For the text-containing cell, return its midpoint in [x, y] coordinate format. 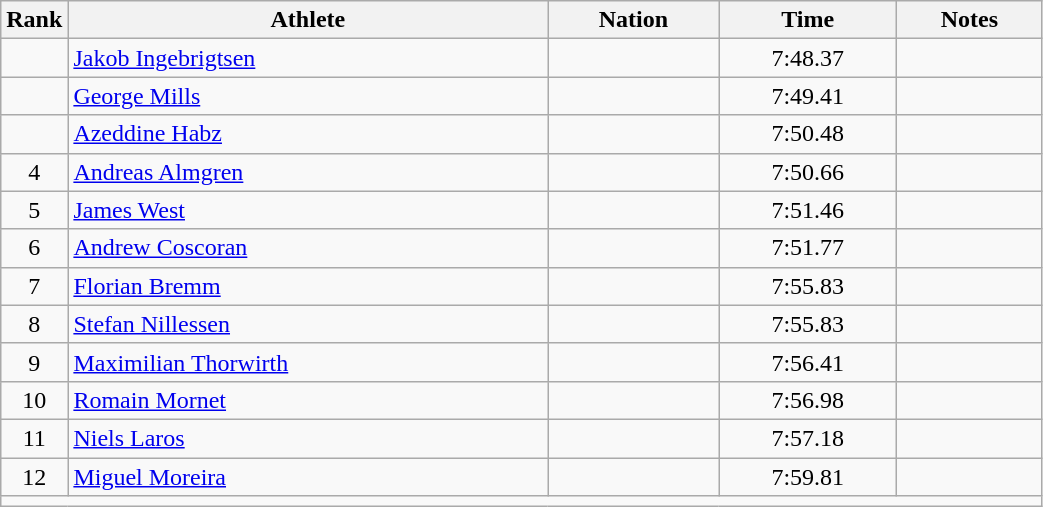
6 [34, 248]
Rank [34, 20]
Maximilian Thorwirth [308, 362]
7:56.98 [808, 400]
8 [34, 324]
12 [34, 477]
4 [34, 172]
7 [34, 286]
9 [34, 362]
Athlete [308, 20]
7:56.41 [808, 362]
Andreas Almgren [308, 172]
Florian Bremm [308, 286]
Stefan Nillessen [308, 324]
5 [34, 210]
7:50.48 [808, 134]
George Mills [308, 96]
7:49.41 [808, 96]
11 [34, 438]
10 [34, 400]
Romain Mornet [308, 400]
Nation [634, 20]
Time [808, 20]
7:51.46 [808, 210]
Azeddine Habz [308, 134]
Andrew Coscoran [308, 248]
7:57.18 [808, 438]
Notes [970, 20]
7:51.77 [808, 248]
7:50.66 [808, 172]
Jakob Ingebrigtsen [308, 58]
7:59.81 [808, 477]
Miguel Moreira [308, 477]
Niels Laros [308, 438]
7:48.37 [808, 58]
James West [308, 210]
